Determine the [X, Y] coordinate at the center of the cell enclosing the given text.  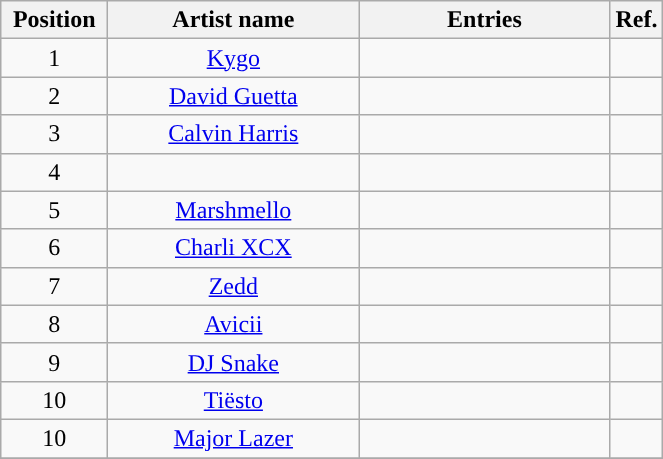
David Guetta [234, 96]
Kygo [234, 58]
7 [54, 286]
Calvin Harris [234, 134]
Marshmello [234, 210]
Charli XCX [234, 248]
Ref. [636, 20]
5 [54, 210]
9 [54, 362]
8 [54, 324]
1 [54, 58]
Zedd [234, 286]
6 [54, 248]
Major Lazer [234, 438]
3 [54, 134]
2 [54, 96]
Tiësto [234, 400]
DJ Snake [234, 362]
Position [54, 20]
Entries [484, 20]
Artist name [234, 20]
4 [54, 172]
Avicii [234, 324]
